Scan for the cell matching the given text and deliver its [x, y] coordinate at center. 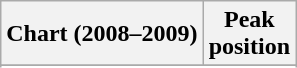
Chart (2008–2009) [102, 34]
Peakposition [249, 34]
